Scan for the cell matching the given text and deliver its [X, Y] coordinate at center. 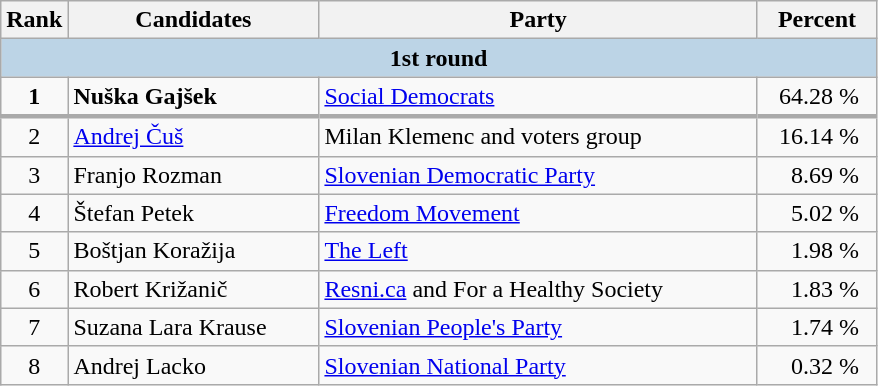
8.69 % [816, 175]
5 [34, 251]
1 [34, 97]
0.32 % [816, 365]
Robert Križanič [194, 289]
4 [34, 213]
Candidates [194, 20]
Percent [816, 20]
Franjo Rozman [194, 175]
The Left [538, 251]
Štefan Petek [194, 213]
16.14 % [816, 136]
Andrej Lacko [194, 365]
Slovenian People's Party [538, 327]
Freedom Movement [538, 213]
Resni.ca and For a Healthy Society [538, 289]
Slovenian National Party [538, 365]
1st round [439, 58]
5.02 % [816, 213]
2 [34, 136]
64.28 % [816, 97]
6 [34, 289]
Milan Klemenc and voters group [538, 136]
1.98 % [816, 251]
Nuška Gajšek [194, 97]
3 [34, 175]
Boštjan Koražija [194, 251]
Social Democrats [538, 97]
8 [34, 365]
Suzana Lara Krause [194, 327]
7 [34, 327]
Party [538, 20]
1.74 % [816, 327]
1.83 % [816, 289]
Andrej Čuš [194, 136]
Rank [34, 20]
Slovenian Democratic Party [538, 175]
